Identify which cell holds the provided text, then report its (X, Y) central coordinate. 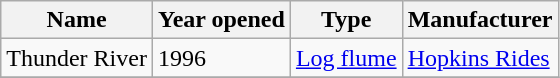
Type (346, 20)
1996 (221, 58)
Name (77, 20)
Manufacturer (480, 20)
Year opened (221, 20)
Log flume (346, 58)
Hopkins Rides (480, 58)
Thunder River (77, 58)
